Identify which cell holds the provided text, then report its [x, y] central coordinate. 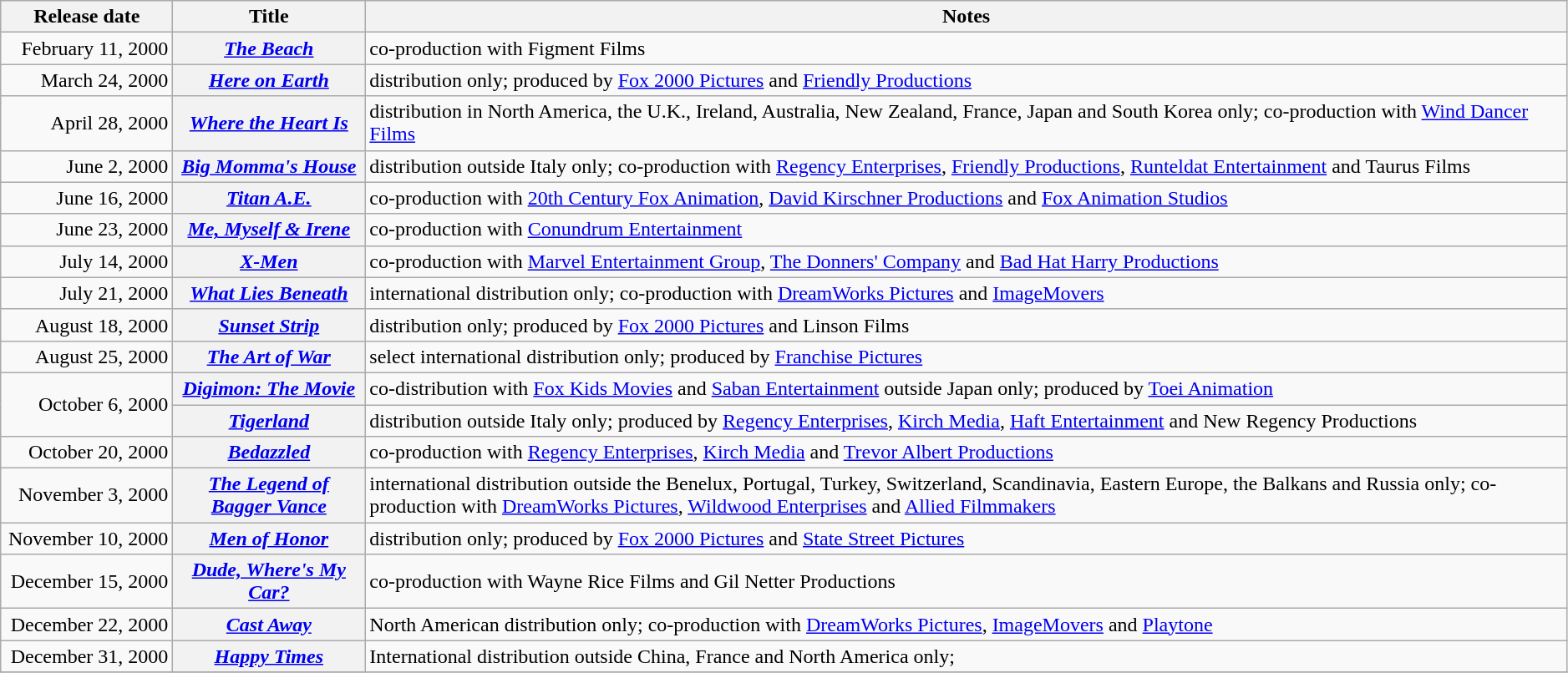
Where the Heart Is [269, 124]
distribution only; produced by Fox 2000 Pictures and State Street Pictures [966, 539]
co-production with Marvel Entertainment Group, The Donners' Company and Bad Hat Harry Productions [966, 261]
February 11, 2000 [87, 48]
What Lies Beneath [269, 293]
Happy Times [269, 656]
Here on Earth [269, 80]
April 28, 2000 [87, 124]
Men of Honor [269, 539]
Title [269, 17]
Titan A.E. [269, 198]
co-production with Figment Films [966, 48]
International distribution outside China, France and North America only; [966, 656]
August 25, 2000 [87, 357]
Digimon: The Movie [269, 388]
November 10, 2000 [87, 539]
June 23, 2000 [87, 230]
co-distribution with Fox Kids Movies and Saban Entertainment outside Japan only; produced by Toei Animation [966, 388]
December 31, 2000 [87, 656]
December 15, 2000 [87, 581]
distribution outside Italy only; co-production with Regency Enterprises, Friendly Productions, Runteldat Entertainment and Taurus Films [966, 166]
October 20, 2000 [87, 453]
co-production with Wayne Rice Films and Gil Netter Productions [966, 581]
international distribution only; co-production with DreamWorks Pictures and ImageMovers [966, 293]
The Art of War [269, 357]
co-production with Conundrum Entertainment [966, 230]
distribution only; produced by Fox 2000 Pictures and Friendly Productions [966, 80]
co-production with 20th Century Fox Animation, David Kirschner Productions and Fox Animation Studios [966, 198]
October 6, 2000 [87, 404]
June 16, 2000 [87, 198]
March 24, 2000 [87, 80]
Big Momma's House [269, 166]
Me, Myself & Irene [269, 230]
North American distribution only; co-production with DreamWorks Pictures, ImageMovers and Playtone [966, 625]
Dude, Where's My Car? [269, 581]
select international distribution only; produced by Franchise Pictures [966, 357]
July 14, 2000 [87, 261]
Notes [966, 17]
The Legend of Bagger Vance [269, 496]
June 2, 2000 [87, 166]
distribution only; produced by Fox 2000 Pictures and Linson Films [966, 325]
Sunset Strip [269, 325]
distribution in North America, the U.K., Ireland, Australia, New Zealand, France, Japan and South Korea only; co-production with Wind Dancer Films [966, 124]
Release date [87, 17]
December 22, 2000 [87, 625]
X-Men [269, 261]
November 3, 2000 [87, 496]
The Beach [269, 48]
Bedazzled [269, 453]
co-production with Regency Enterprises, Kirch Media and Trevor Albert Productions [966, 453]
distribution outside Italy only; produced by Regency Enterprises, Kirch Media, Haft Entertainment and New Regency Productions [966, 420]
Tigerland [269, 420]
July 21, 2000 [87, 293]
Cast Away [269, 625]
August 18, 2000 [87, 325]
